For the text-containing cell, return its midpoint in (x, y) coordinate format. 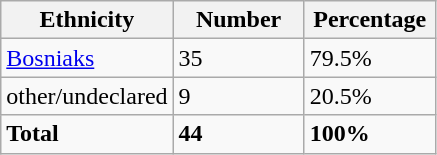
other/undeclared (87, 96)
Number (238, 20)
44 (238, 134)
79.5% (370, 58)
Ethnicity (87, 20)
Bosniaks (87, 58)
100% (370, 134)
9 (238, 96)
Percentage (370, 20)
Total (87, 134)
20.5% (370, 96)
35 (238, 58)
